Capture the cell that displays the provided text and extract its [x, y] central coordinate. 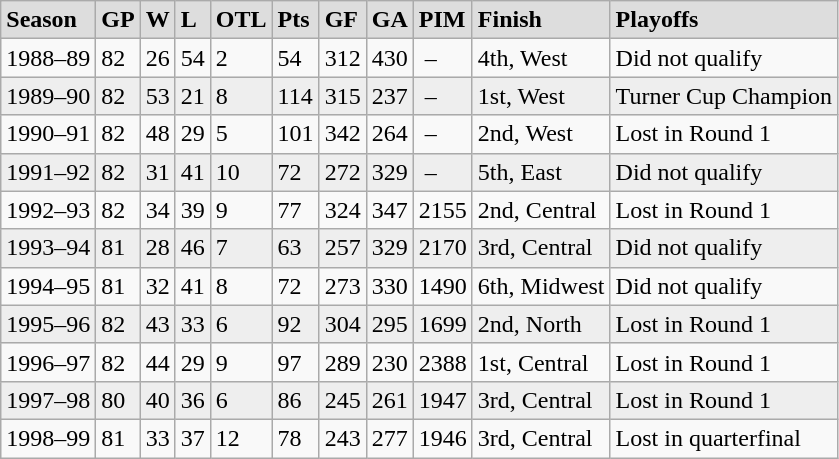
5th, East [541, 172]
43 [158, 324]
28 [158, 248]
GA [390, 20]
347 [390, 210]
1st, Central [541, 362]
330 [390, 286]
289 [342, 362]
1st, West [541, 96]
1993–94 [48, 248]
86 [296, 400]
PIM [442, 20]
Turner Cup Champion [724, 96]
92 [296, 324]
1998–99 [48, 438]
39 [192, 210]
44 [158, 362]
1994–95 [48, 286]
37 [192, 438]
7 [241, 248]
264 [390, 134]
2155 [442, 210]
Pts [296, 20]
1991–92 [48, 172]
277 [390, 438]
430 [390, 58]
21 [192, 96]
304 [342, 324]
273 [342, 286]
324 [342, 210]
101 [296, 134]
230 [390, 362]
1946 [442, 438]
36 [192, 400]
26 [158, 58]
48 [158, 134]
40 [158, 400]
237 [390, 96]
78 [296, 438]
31 [158, 172]
295 [390, 324]
2388 [442, 362]
1996–97 [48, 362]
1995–96 [48, 324]
257 [342, 248]
1490 [442, 286]
6th, Midwest [541, 286]
2nd, Central [541, 210]
OTL [241, 20]
GP [118, 20]
245 [342, 400]
1699 [442, 324]
261 [390, 400]
272 [342, 172]
2nd, West [541, 134]
53 [158, 96]
W [158, 20]
1990–91 [48, 134]
243 [342, 438]
L [192, 20]
312 [342, 58]
1992–93 [48, 210]
4th, West [541, 58]
1947 [442, 400]
5 [241, 134]
Finish [541, 20]
1988–89 [48, 58]
Season [48, 20]
114 [296, 96]
1997–98 [48, 400]
1989–90 [48, 96]
2170 [442, 248]
12 [241, 438]
80 [118, 400]
342 [342, 134]
63 [296, 248]
GF [342, 20]
97 [296, 362]
32 [158, 286]
34 [158, 210]
2 [241, 58]
46 [192, 248]
Playoffs [724, 20]
2nd, North [541, 324]
315 [342, 96]
Lost in quarterfinal [724, 438]
10 [241, 172]
77 [296, 210]
